Return the (x, y) coordinate for the center point of the cell that contains the specified text.  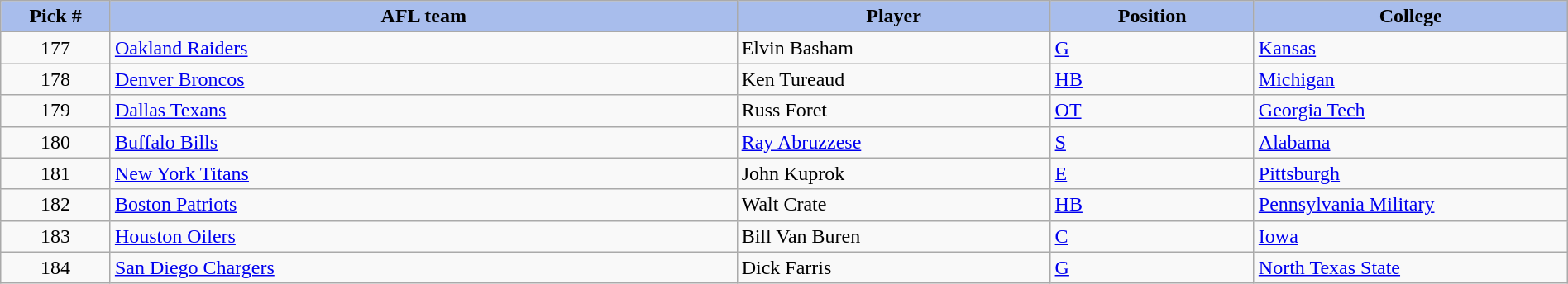
183 (56, 236)
178 (56, 79)
North Texas State (1411, 267)
Russ Foret (893, 111)
San Diego Chargers (423, 267)
Pennsylvania Military (1411, 205)
Houston Oilers (423, 236)
Alabama (1411, 142)
S (1152, 142)
Player (893, 17)
College (1411, 17)
184 (56, 267)
Bill Van Buren (893, 236)
179 (56, 111)
180 (56, 142)
Ken Tureaud (893, 79)
177 (56, 48)
New York Titans (423, 173)
Iowa (1411, 236)
John Kuprok (893, 173)
E (1152, 173)
Elvin Basham (893, 48)
Buffalo Bills (423, 142)
Dallas Texans (423, 111)
Boston Patriots (423, 205)
Ray Abruzzese (893, 142)
OT (1152, 111)
Position (1152, 17)
Kansas (1411, 48)
AFL team (423, 17)
Georgia Tech (1411, 111)
Oakland Raiders (423, 48)
Dick Farris (893, 267)
Michigan (1411, 79)
Denver Broncos (423, 79)
182 (56, 205)
Pittsburgh (1411, 173)
Pick # (56, 17)
C (1152, 236)
Walt Crate (893, 205)
181 (56, 173)
